Locate the cell with the specified text and output its [X, Y] center coordinate. 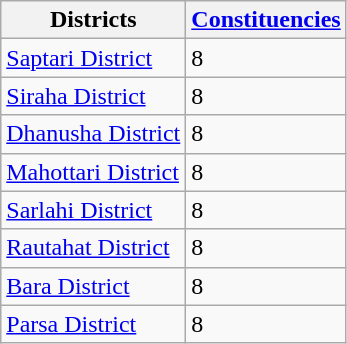
Constituencies [266, 20]
Bara District [94, 286]
Sarlahi District [94, 210]
Siraha District [94, 96]
Rautahat District [94, 248]
Districts [94, 20]
Parsa District [94, 324]
Dhanusha District [94, 134]
Mahottari District [94, 172]
Saptari District [94, 58]
